Pinpoint the cell where the given text exists, returning its [X, Y] midpoint coordinate. 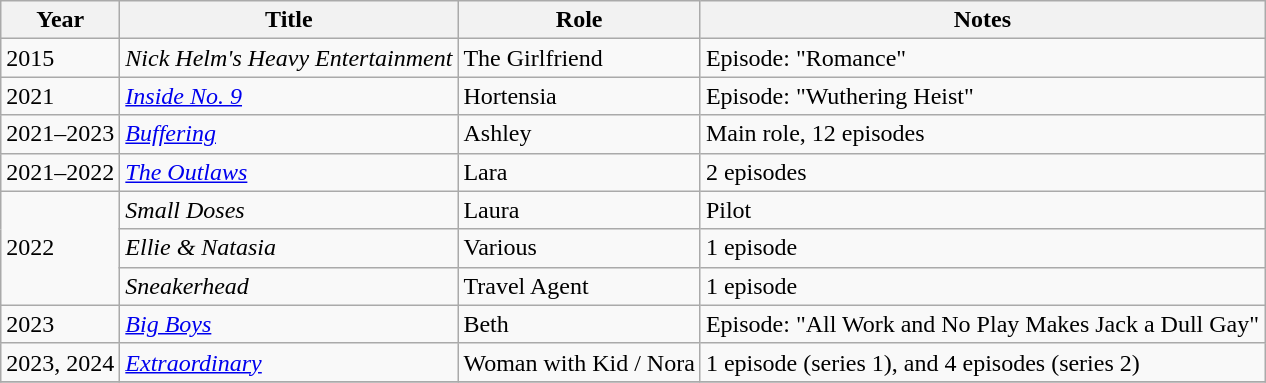
Ashley [579, 134]
2023 [60, 324]
Inside No. 9 [289, 96]
Nick Helm's Heavy Entertainment [289, 58]
Role [579, 20]
2021–2023 [60, 134]
Hortensia [579, 96]
2023, 2024 [60, 362]
Year [60, 20]
The Outlaws [289, 172]
Episode: "All Work and No Play Makes Jack a Dull Gay" [982, 324]
Big Boys [289, 324]
2 episodes [982, 172]
Episode: "Wuthering Heist" [982, 96]
Episode: "Romance" [982, 58]
2021–2022 [60, 172]
Ellie & Natasia [289, 248]
Notes [982, 20]
Main role, 12 episodes [982, 134]
Title [289, 20]
Travel Agent [579, 286]
Buffering [289, 134]
Laura [579, 210]
Small Doses [289, 210]
2022 [60, 248]
Lara [579, 172]
Woman with Kid / Nora [579, 362]
Various [579, 248]
1 episode (series 1), and 4 episodes (series 2) [982, 362]
Extraordinary [289, 362]
Sneakerhead [289, 286]
The Girlfriend [579, 58]
2021 [60, 96]
Pilot [982, 210]
2015 [60, 58]
Beth [579, 324]
